Return (X, Y) of the center of cell containing provided text 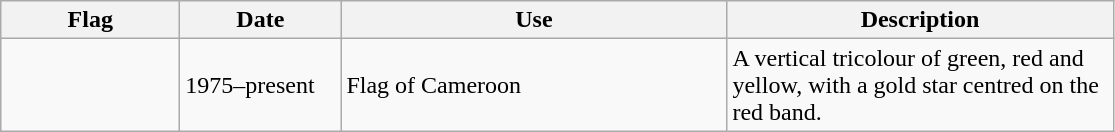
Flag (90, 20)
Use (534, 20)
A vertical tricolour of green, red and yellow, with a gold star centred on the red band. (920, 85)
1975–present (260, 85)
Flag of Cameroon (534, 85)
Description (920, 20)
Date (260, 20)
